For the text-containing cell, return its midpoint in [x, y] coordinate format. 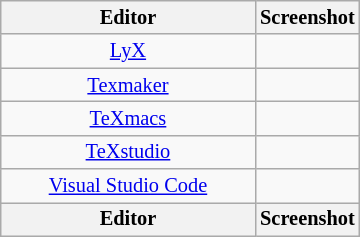
TeXstudio [128, 152]
Visual Studio Code [128, 186]
LyX [128, 51]
Texmaker [128, 85]
TeXmacs [128, 118]
